Determine the [x, y] coordinate at the center of the cell enclosing the given text.  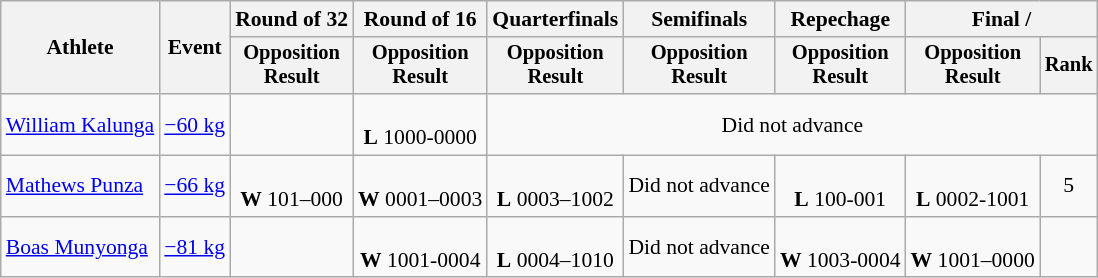
Athlete [80, 48]
Semifinals [699, 19]
L 0003–1002 [555, 186]
Repechage [840, 19]
W 1003-0004 [840, 248]
Round of 16 [420, 19]
5 [1069, 186]
W 0001–0003 [420, 186]
−60 kg [194, 124]
Round of 32 [292, 19]
Event [194, 48]
W 1001-0004 [420, 248]
L 100-001 [840, 186]
W 101–000 [292, 186]
Final / [1002, 19]
Boas Munyonga [80, 248]
Quarterfinals [555, 19]
William Kalunga [80, 124]
−66 kg [194, 186]
L 1000-0000 [420, 124]
−81 kg [194, 248]
L 0004–1010 [555, 248]
Rank [1069, 66]
L 0002-1001 [973, 186]
W 1001–0000 [973, 248]
Mathews Punza [80, 186]
